Return (X, Y) of the center of cell containing provided text 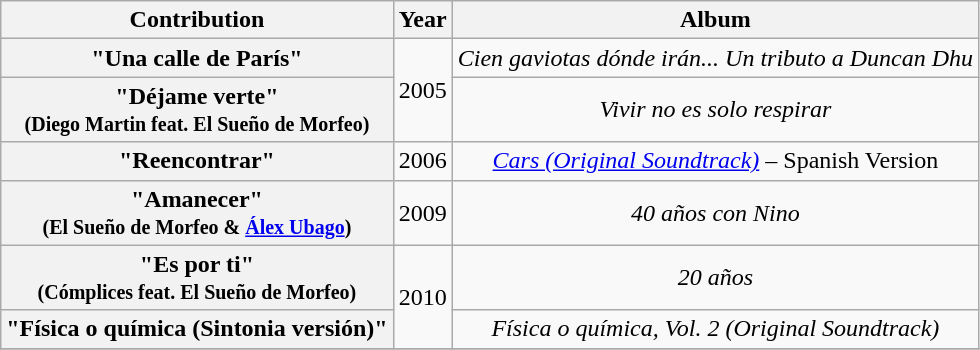
Cars (Original Soundtrack) – Spanish Version (715, 161)
40 años con Nino (715, 212)
Year (422, 20)
"Física o química (Sintonia versión)" (197, 329)
2009 (422, 212)
"Una calle de París" (197, 58)
Vivir no es solo respirar (715, 110)
Contribution (197, 20)
"Déjame verte"(Diego Martin feat. El Sueño de Morfeo) (197, 110)
Física o química, Vol. 2 (Original Soundtrack) (715, 329)
2010 (422, 296)
Album (715, 20)
"Reencontrar" (197, 161)
20 años (715, 278)
"Amanecer"(El Sueño de Morfeo & Álex Ubago) (197, 212)
"Es por ti"(Cómplices feat. El Sueño de Morfeo) (197, 278)
2006 (422, 161)
2005 (422, 90)
Cien gaviotas dónde irán... Un tributo a Duncan Dhu (715, 58)
